Locate the cell with the specified text and output its (x, y) center coordinate. 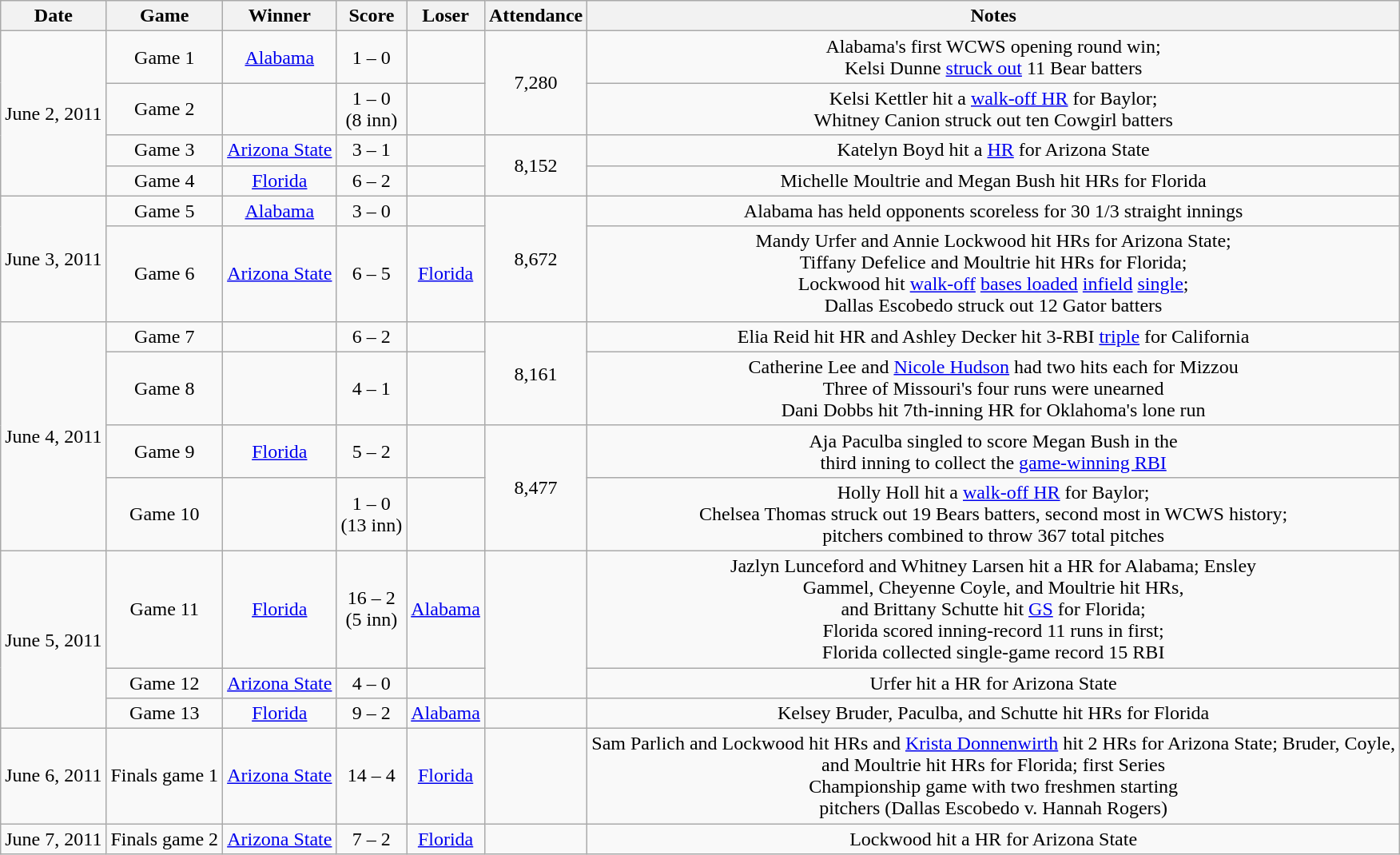
1 – 0 (372, 58)
1 – 0(8 inn) (372, 109)
Game 8 (165, 388)
June 5, 2011 (54, 639)
Loser (446, 16)
9 – 2 (372, 714)
Kelsey Bruder, Paculba, and Schutte hit HRs for Florida (994, 714)
Finals game 1 (165, 777)
3 – 0 (372, 211)
8,477 (535, 487)
Game 11 (165, 609)
Game 7 (165, 336)
Game 3 (165, 150)
Urfer hit a HR for Arizona State (994, 683)
Winner (280, 16)
Attendance (535, 16)
7,280 (535, 83)
Katelyn Boyd hit a HR for Arizona State (994, 150)
14 – 4 (372, 777)
4 – 0 (372, 683)
Finals game 2 (165, 839)
Notes (994, 16)
3 – 1 (372, 150)
Alabama's first WCWS opening round win;Kelsi Dunne struck out 11 Bear batters (994, 58)
Game 13 (165, 714)
Alabama has held opponents scoreless for 30 1/3 straight innings (994, 211)
June 4, 2011 (54, 436)
June 7, 2011 (54, 839)
Game 10 (165, 514)
Game (165, 16)
7 – 2 (372, 839)
8,161 (535, 373)
Elia Reid hit HR and Ashley Decker hit 3-RBI triple for California (994, 336)
Michelle Moultrie and Megan Bush hit HRs for Florida (994, 181)
4 – 1 (372, 388)
June 3, 2011 (54, 259)
Game 1 (165, 58)
Date (54, 16)
Game 2 (165, 109)
1 – 0(13 inn) (372, 514)
8,152 (535, 165)
Game 12 (165, 683)
Game 6 (165, 273)
Game 9 (165, 451)
Kelsi Kettler hit a walk-off HR for Baylor;Whitney Canion struck out ten Cowgirl batters (994, 109)
June 2, 2011 (54, 113)
Aja Paculba singled to score Megan Bush in thethird inning to collect the game-winning RBI (994, 451)
5 – 2 (372, 451)
8,672 (535, 259)
Score (372, 16)
16 – 2(5 inn) (372, 609)
June 6, 2011 (54, 777)
6 – 5 (372, 273)
Game 4 (165, 181)
Lockwood hit a HR for Arizona State (994, 839)
Game 5 (165, 211)
